From the cell containing the given text, extract its center point as [X, Y] coordinate. 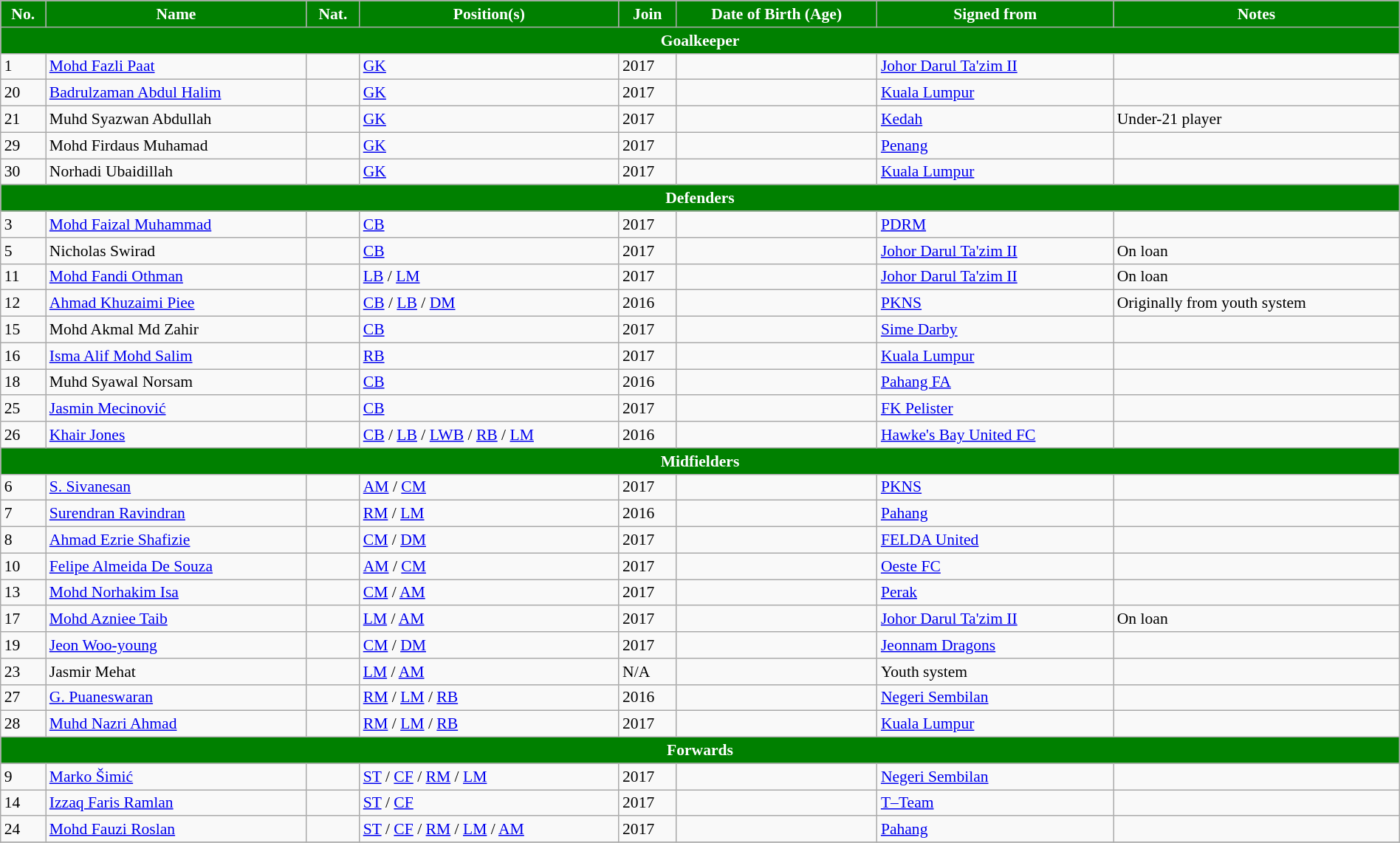
Norhadi Ubaidillah [176, 172]
Ahmad Khuzaimi Piee [176, 303]
Badrulzaman Abdul Halim [176, 93]
Mohd Azniee Taib [176, 619]
ST / CF [489, 803]
Jeon Woo-young [176, 645]
7 [24, 514]
Midfielders [700, 461]
21 [24, 120]
Mohd Faizal Muhammad [176, 224]
Jeonnam Dragons [995, 645]
RB [489, 356]
8 [24, 540]
Muhd Syazwan Abdullah [176, 120]
Mohd Firdaus Muhamad [176, 145]
Sime Darby [995, 330]
Goalkeeper [700, 41]
30 [24, 172]
ST / CF / RM / LM / AM [489, 830]
Mohd Fandi Othman [176, 277]
Notes [1257, 14]
Kedah [995, 120]
1 [24, 66]
12 [24, 303]
Nicholas Swirad [176, 251]
26 [24, 435]
T–Team [995, 803]
Join [648, 14]
Marko Šimić [176, 777]
CM / AM [489, 593]
24 [24, 830]
Nat. [332, 14]
No. [24, 14]
15 [24, 330]
G. Puaneswaran [176, 698]
28 [24, 724]
Mohd Fazli Paat [176, 66]
5 [24, 251]
Hawke's Bay United FC [995, 435]
N/A [648, 672]
3 [24, 224]
9 [24, 777]
Youth system [995, 672]
FK Pelister [995, 409]
Felipe Almeida De Souza [176, 566]
Date of Birth (Age) [777, 14]
18 [24, 382]
Khair Jones [176, 435]
Pahang FA [995, 382]
27 [24, 698]
14 [24, 803]
Position(s) [489, 14]
Mohd Akmal Md Zahir [176, 330]
29 [24, 145]
19 [24, 645]
LB / LM [489, 277]
Izzaq Faris Ramlan [176, 803]
Under-21 player [1257, 120]
Signed from [995, 14]
Perak [995, 593]
Jasmir Mehat [176, 672]
PDRM [995, 224]
25 [24, 409]
Originally from youth system [1257, 303]
17 [24, 619]
CB / LB / DM [489, 303]
20 [24, 93]
11 [24, 277]
Muhd Syawal Norsam [176, 382]
Penang [995, 145]
10 [24, 566]
13 [24, 593]
Jasmin Mecinović [176, 409]
Muhd Nazri Ahmad [176, 724]
Defenders [700, 199]
FELDA United [995, 540]
S. Sivanesan [176, 487]
Oeste FC [995, 566]
Isma Alif Mohd Salim [176, 356]
Forwards [700, 751]
Ahmad Ezrie Shafizie [176, 540]
16 [24, 356]
Name [176, 14]
ST / CF / RM / LM [489, 777]
23 [24, 672]
Mohd Fauzi Roslan [176, 830]
Surendran Ravindran [176, 514]
Mohd Norhakim Isa [176, 593]
RM / LM [489, 514]
CB / LB / LWB / RB / LM [489, 435]
6 [24, 487]
